From the cell containing the given text, extract its center point as (X, Y) coordinate. 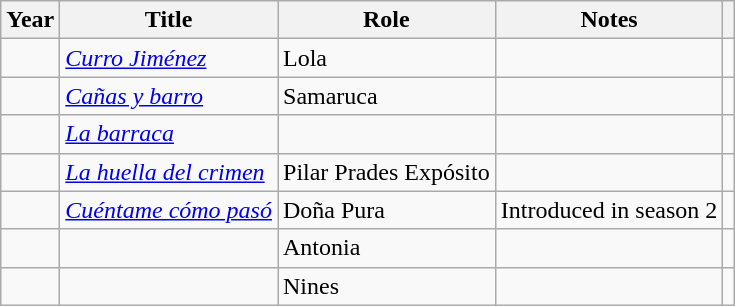
Nines (387, 286)
Introduced in season 2 (609, 210)
Year (30, 20)
La huella del crimen (169, 172)
Title (169, 20)
Role (387, 20)
Lola (387, 58)
Samaruca (387, 96)
Notes (609, 20)
Cuéntame cómo pasó (169, 210)
Cañas y barro (169, 96)
La barraca (169, 134)
Doña Pura (387, 210)
Curro Jiménez (169, 58)
Pilar Prades Expósito (387, 172)
Antonia (387, 248)
